Output the (X, Y) coordinate of the center of the cell containing the given text.  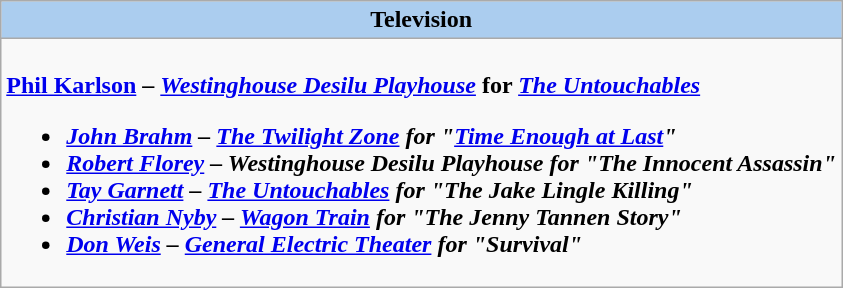
Television (422, 20)
